For the text-containing cell, return its midpoint in [x, y] coordinate format. 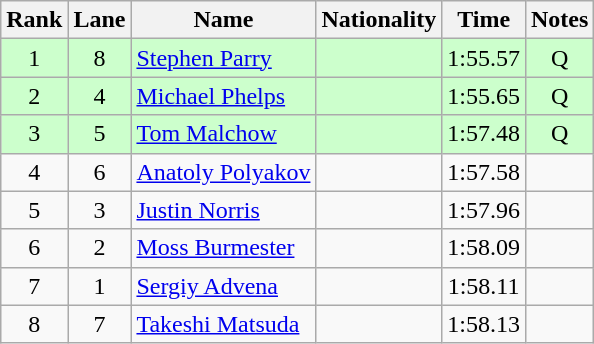
1:58.11 [484, 286]
1:58.13 [484, 324]
Justin Norris [224, 210]
Michael Phelps [224, 96]
Nationality [379, 20]
Sergiy Advena [224, 286]
1:55.65 [484, 96]
Lane [100, 20]
1:55.57 [484, 58]
1:58.09 [484, 248]
1:57.48 [484, 134]
Anatoly Polyakov [224, 172]
Tom Malchow [224, 134]
1:57.58 [484, 172]
Moss Burmester [224, 248]
Time [484, 20]
Takeshi Matsuda [224, 324]
Name [224, 20]
1:57.96 [484, 210]
Notes [559, 20]
Stephen Parry [224, 58]
Rank [34, 20]
